Detect which cell encompasses the target text, then output its (x, y) center coordinate. 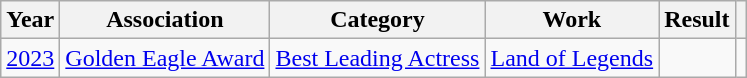
Association (165, 20)
Category (378, 20)
Best Leading Actress (378, 58)
Land of Legends (572, 58)
Work (572, 20)
Year (30, 20)
Golden Eagle Award (165, 58)
2023 (30, 58)
Result (697, 20)
